Search for the cell housing the specified text and yield its [X, Y] center coordinate. 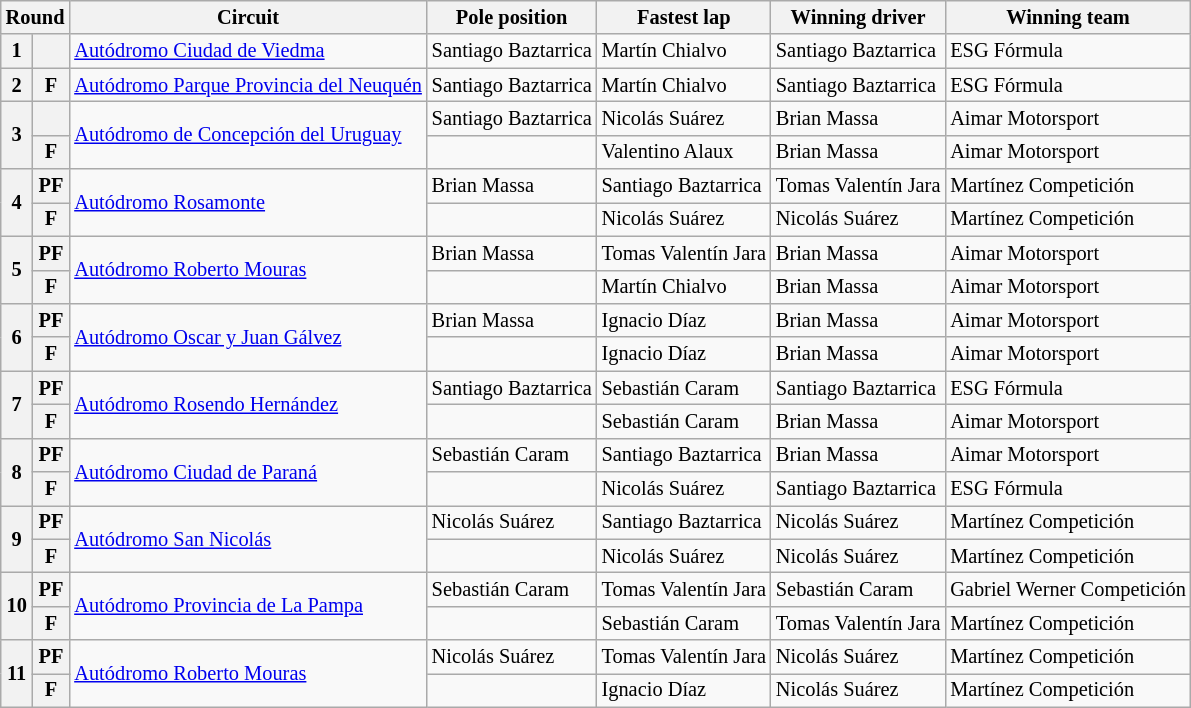
7 [17, 404]
1 [17, 51]
Round [36, 17]
Winning driver [858, 17]
5 [17, 270]
Winning team [1068, 17]
Autódromo Ciudad de Viedma [248, 51]
Autódromo de Concepción del Uruguay [248, 134]
10 [17, 606]
Pole position [512, 17]
Fastest lap [684, 17]
2 [17, 85]
Autódromo San Nicolás [248, 538]
Gabriel Werner Competición [1068, 589]
Autódromo Rosamonte [248, 202]
4 [17, 202]
6 [17, 336]
3 [17, 134]
Circuit [248, 17]
Autódromo Ciudad de Paraná [248, 472]
9 [17, 538]
11 [17, 674]
Autódromo Rosendo Hernández [248, 404]
Valentino Alaux [684, 152]
Autódromo Provincia de La Pampa [248, 606]
Autódromo Parque Provincia del Neuquén [248, 85]
Autódromo Oscar y Juan Gálvez [248, 336]
8 [17, 472]
